Identify which cell holds the provided text, then report its [x, y] central coordinate. 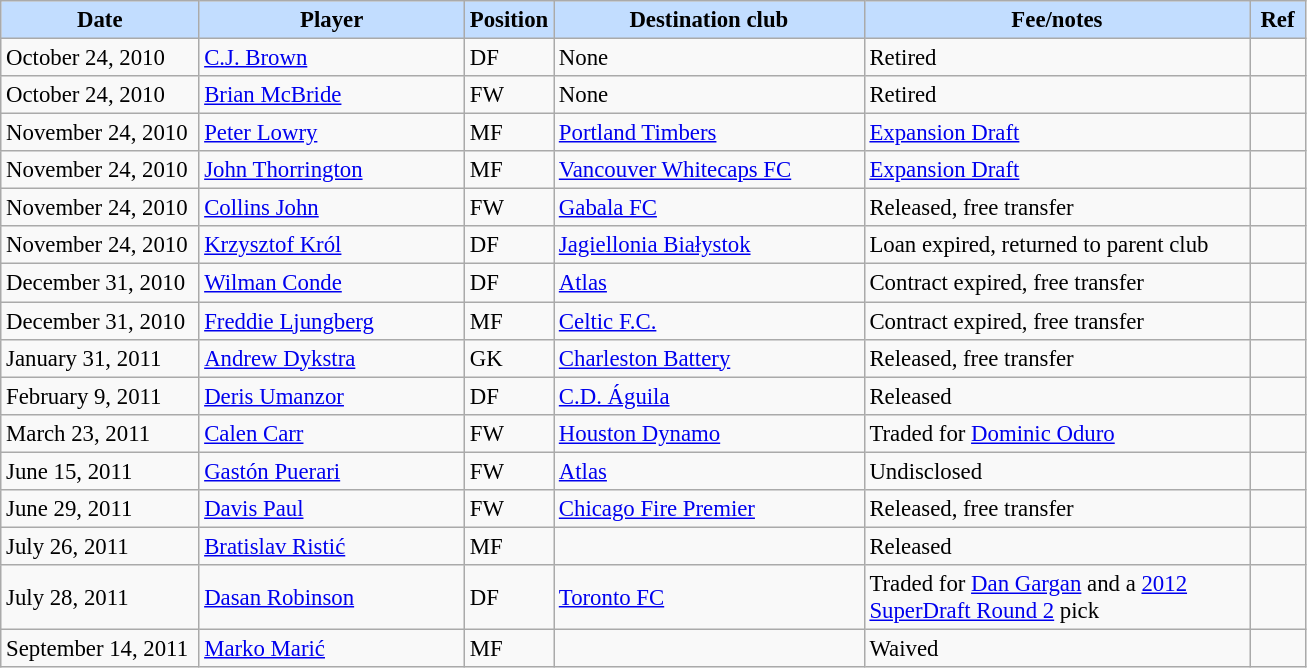
Houston Dynamo [710, 433]
Jagiellonia Białystok [710, 245]
Marko Marić [332, 648]
Ref [1278, 20]
Destination club [710, 20]
Toronto FC [710, 598]
September 14, 2011 [100, 648]
Portland Timbers [710, 133]
January 31, 2011 [100, 358]
Chicago Fire Premier [710, 509]
C.J. Brown [332, 58]
Gabala FC [710, 208]
Krzysztof Król [332, 245]
Fee/notes [1057, 20]
Freddie Ljungberg [332, 321]
July 28, 2011 [100, 598]
Player [332, 20]
Andrew Dykstra [332, 358]
February 9, 2011 [100, 396]
Vancouver Whitecaps FC [710, 170]
Traded for Dominic Oduro [1057, 433]
Waived [1057, 648]
Davis Paul [332, 509]
Deris Umanzor [332, 396]
Date [100, 20]
Undisclosed [1057, 471]
C.D. Águila [710, 396]
Traded for Dan Gargan and a 2012 SuperDraft Round 2 pick [1057, 598]
Wilman Conde [332, 283]
Brian McBride [332, 95]
July 26, 2011 [100, 546]
GK [508, 358]
Celtic F.C. [710, 321]
John Thorrington [332, 170]
June 29, 2011 [100, 509]
Bratislav Ristić [332, 546]
Peter Lowry [332, 133]
Charleston Battery [710, 358]
Collins John [332, 208]
Calen Carr [332, 433]
June 15, 2011 [100, 471]
March 23, 2011 [100, 433]
Loan expired, returned to parent club [1057, 245]
Dasan Robinson [332, 598]
Position [508, 20]
Gastón Puerari [332, 471]
